Return [x, y] of the center of cell containing provided text 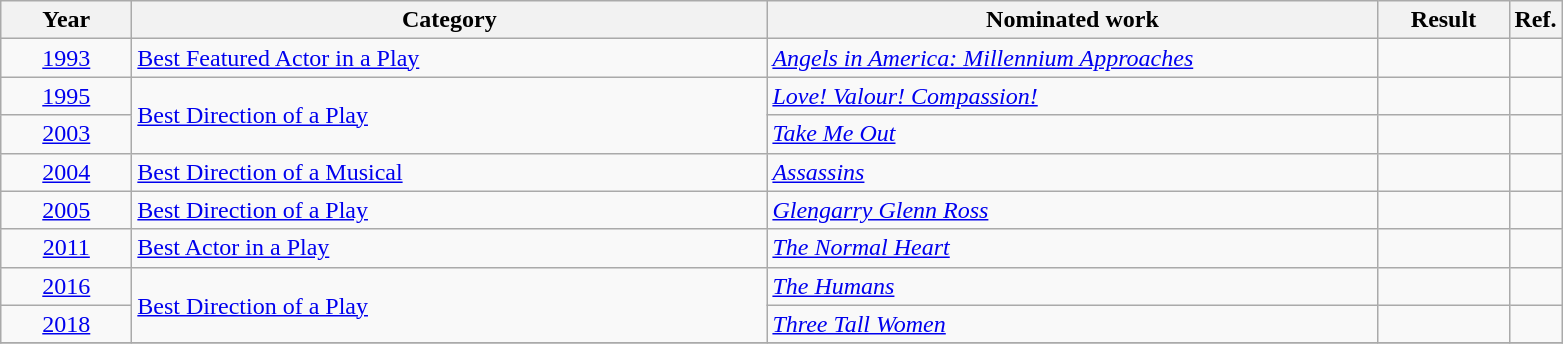
2016 [66, 286]
Best Featured Actor in a Play [450, 58]
1995 [66, 96]
Assassins [1072, 172]
2018 [66, 324]
Best Direction of a Musical [450, 172]
2004 [66, 172]
Ref. [1536, 20]
Glengarry Glenn Ross [1072, 210]
Year [66, 20]
Angels in America: Millennium Approaches [1072, 58]
Category [450, 20]
Best Actor in a Play [450, 248]
Take Me Out [1072, 134]
2011 [66, 248]
The Humans [1072, 286]
Three Tall Women [1072, 324]
Nominated work [1072, 20]
Result [1444, 20]
1993 [66, 58]
2005 [66, 210]
2003 [66, 134]
Love! Valour! Compassion! [1072, 96]
The Normal Heart [1072, 248]
